Determine the (x, y) coordinate at the center of the cell enclosing the given text.  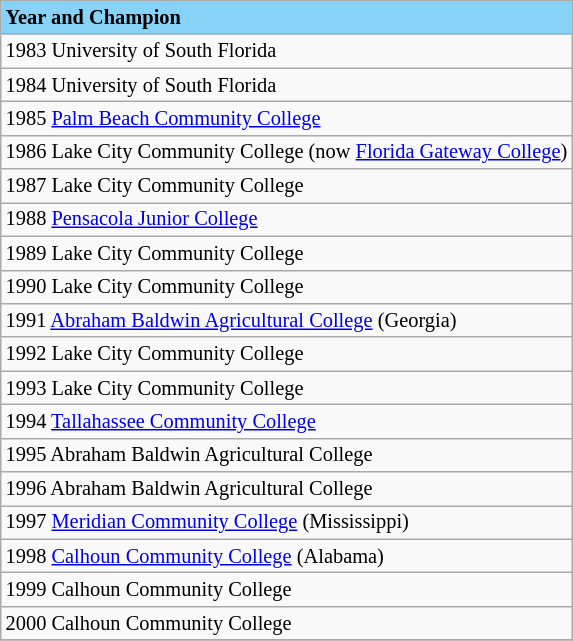
1997 Meridian Community College (Mississippi) (286, 522)
1998 Calhoun Community College (Alabama) (286, 556)
1988 Pensacola Junior College (286, 219)
1987 Lake City Community College (286, 186)
1996 Abraham Baldwin Agricultural College (286, 489)
1984 University of South Florida (286, 85)
1993 Lake City Community College (286, 388)
1990 Lake City Community College (286, 287)
1992 Lake City Community College (286, 354)
1985 Palm Beach Community College (286, 118)
Year and Champion (286, 17)
1995 Abraham Baldwin Agricultural College (286, 455)
2000 Calhoun Community College (286, 623)
1991 Abraham Baldwin Agricultural College (Georgia) (286, 320)
1989 Lake City Community College (286, 253)
1994 Tallahassee Community College (286, 421)
1986 Lake City Community College (now Florida Gateway College) (286, 152)
1999 Calhoun Community College (286, 589)
1983 University of South Florida (286, 51)
